Return (X, Y) of the center of cell containing provided text 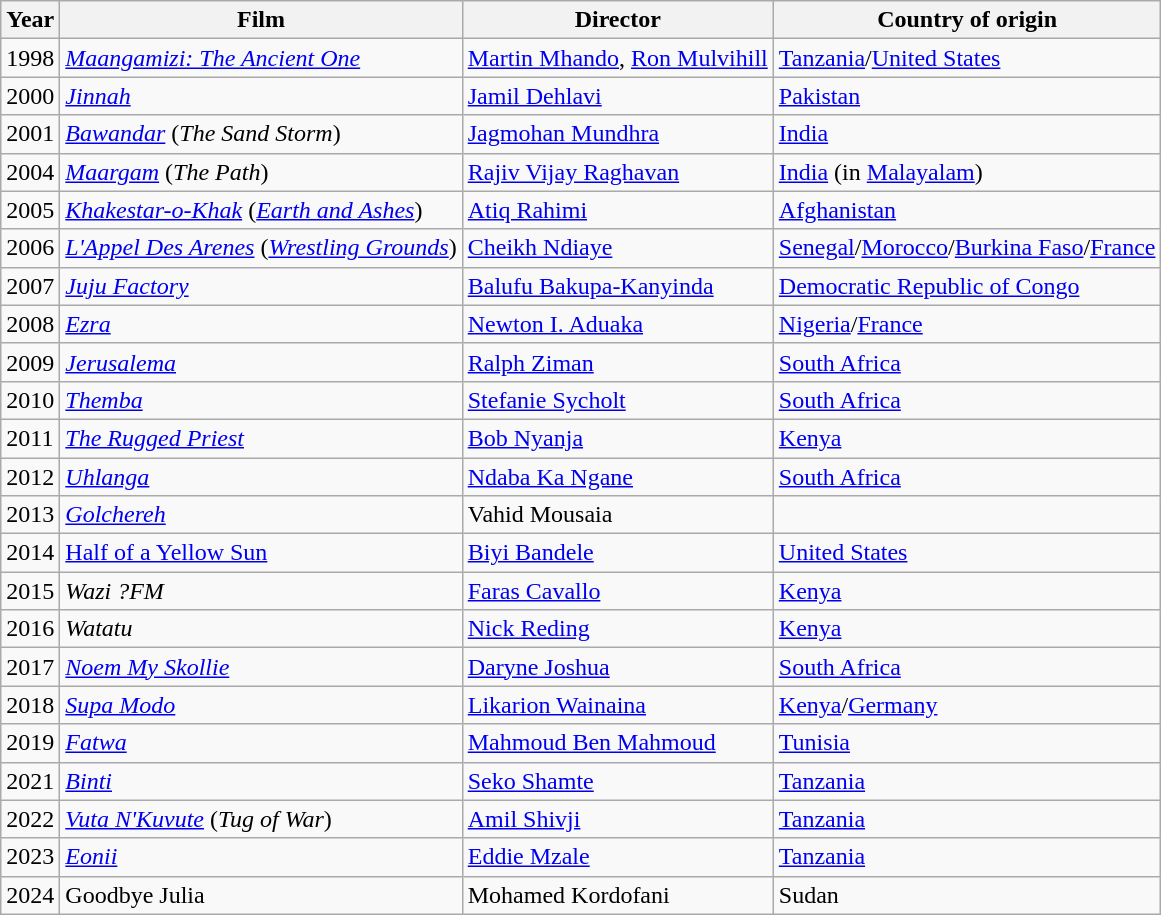
2022 (30, 819)
Daryne Joshua (618, 667)
2018 (30, 705)
Biyi Bandele (618, 553)
2014 (30, 553)
Jamil Dehlavi (618, 96)
Director (618, 20)
Amil Shivji (618, 819)
Wazi ?FM (261, 591)
Seko Shamte (618, 781)
Kenya/Germany (967, 705)
2008 (30, 324)
2024 (30, 895)
Nigeria/France (967, 324)
Noem My Skollie (261, 667)
Vahid Mousaia (618, 515)
Bob Nyanja (618, 438)
1998 (30, 58)
Democratic Republic of Congo (967, 286)
India (967, 134)
Uhlanga (261, 477)
Likarion Wainaina (618, 705)
Ndaba Ka Ngane (618, 477)
The Rugged Priest (261, 438)
2021 (30, 781)
Senegal/Morocco/Burkina Faso/France (967, 248)
2005 (30, 210)
2013 (30, 515)
Country of origin (967, 20)
Pakistan (967, 96)
2023 (30, 857)
Afghanistan (967, 210)
Nick Reding (618, 629)
2017 (30, 667)
Golchereh (261, 515)
India (in Malayalam) (967, 172)
Atiq Rahimi (618, 210)
Newton I. Aduaka (618, 324)
L'Appel Des Arenes (Wrestling Grounds) (261, 248)
Stefanie Sycholt (618, 400)
2016 (30, 629)
Binti (261, 781)
2006 (30, 248)
Mohamed Kordofani (618, 895)
Faras Cavallo (618, 591)
Themba (261, 400)
2007 (30, 286)
Jinnah (261, 96)
Balufu Bakupa-Kanyinda (618, 286)
2010 (30, 400)
2000 (30, 96)
Year (30, 20)
Martin Mhando, Ron Mulvihill (618, 58)
Film (261, 20)
Mahmoud Ben Mahmoud (618, 743)
Eddie Mzale (618, 857)
Watatu (261, 629)
Fatwa (261, 743)
Khakestar-o-Khak (Earth and Ashes) (261, 210)
Cheikh Ndiaye (618, 248)
Goodbye Julia (261, 895)
Maargam (The Path) (261, 172)
2011 (30, 438)
2009 (30, 362)
2001 (30, 134)
Juju Factory (261, 286)
Bawandar (The Sand Storm) (261, 134)
Sudan (967, 895)
Tunisia (967, 743)
United States (967, 553)
Jagmohan Mundhra (618, 134)
Vuta N'Kuvute (Tug of War) (261, 819)
2019 (30, 743)
Jerusalema (261, 362)
Supa Modo (261, 705)
Eonii (261, 857)
Half of a Yellow Sun (261, 553)
Tanzania/United States (967, 58)
2012 (30, 477)
Rajiv Vijay Raghavan (618, 172)
Maangamizi: The Ancient One (261, 58)
Ralph Ziman (618, 362)
2015 (30, 591)
2004 (30, 172)
Ezra (261, 324)
